Output the [X, Y] coordinate of the center of the cell containing the given text.  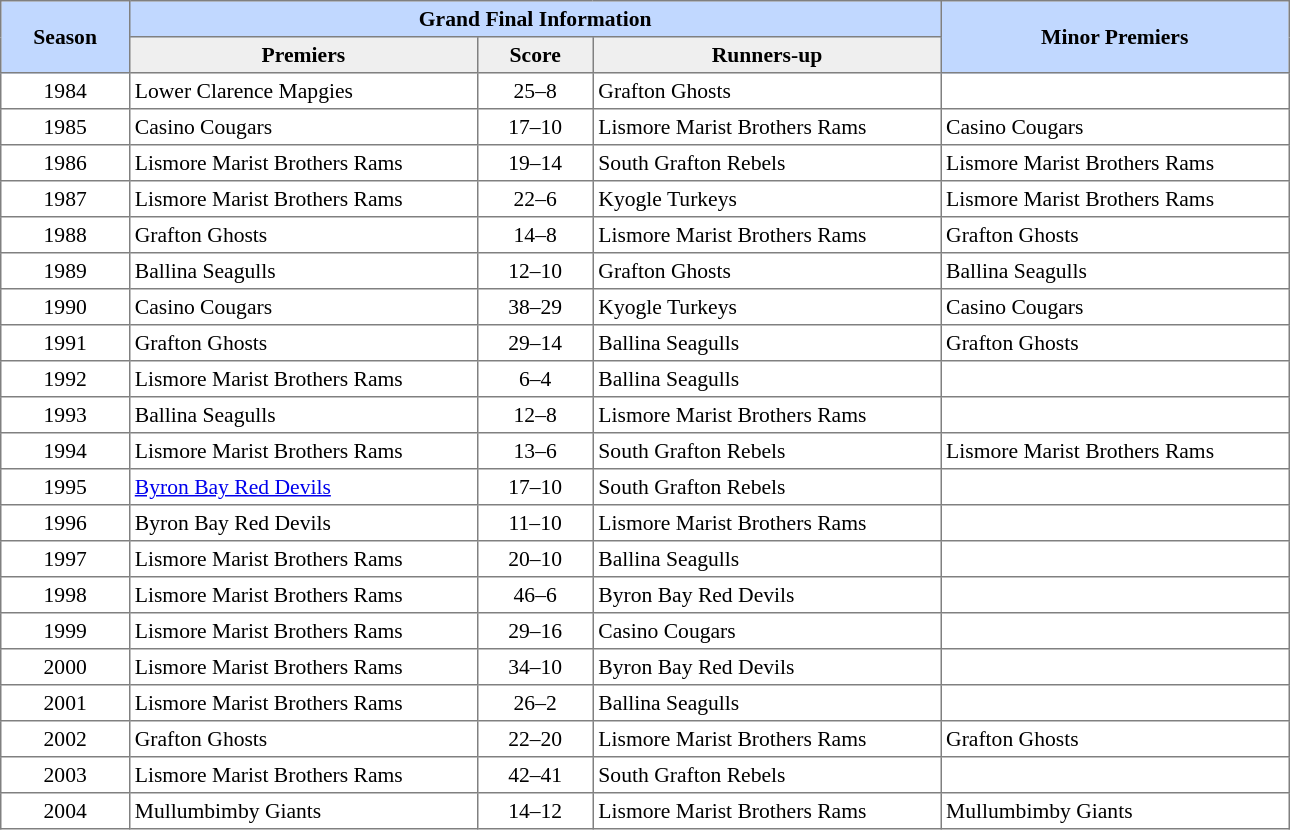
1998 [66, 595]
1993 [66, 415]
Score [535, 55]
1985 [66, 127]
1986 [66, 163]
1991 [66, 343]
20–10 [535, 559]
42–41 [535, 775]
12–10 [535, 271]
Runners-up [767, 55]
19–14 [535, 163]
2003 [66, 775]
1989 [66, 271]
1994 [66, 451]
1992 [66, 379]
22–20 [535, 739]
34–10 [535, 667]
1996 [66, 523]
29–16 [535, 631]
2000 [66, 667]
11–10 [535, 523]
Lower Clarence Mapgies [304, 91]
1995 [66, 487]
38–29 [535, 307]
26–2 [535, 703]
46–6 [535, 595]
1988 [66, 235]
13–6 [535, 451]
1987 [66, 199]
Minor Premiers [1115, 37]
Premiers [304, 55]
22–6 [535, 199]
1984 [66, 91]
Season [66, 37]
1990 [66, 307]
1999 [66, 631]
Grand Final Information [536, 19]
2002 [66, 739]
1997 [66, 559]
6–4 [535, 379]
29–14 [535, 343]
25–8 [535, 91]
2001 [66, 703]
12–8 [535, 415]
14–12 [535, 811]
14–8 [535, 235]
2004 [66, 811]
